Find where the given text appears and provide that cell's center as [x, y] coordinate. 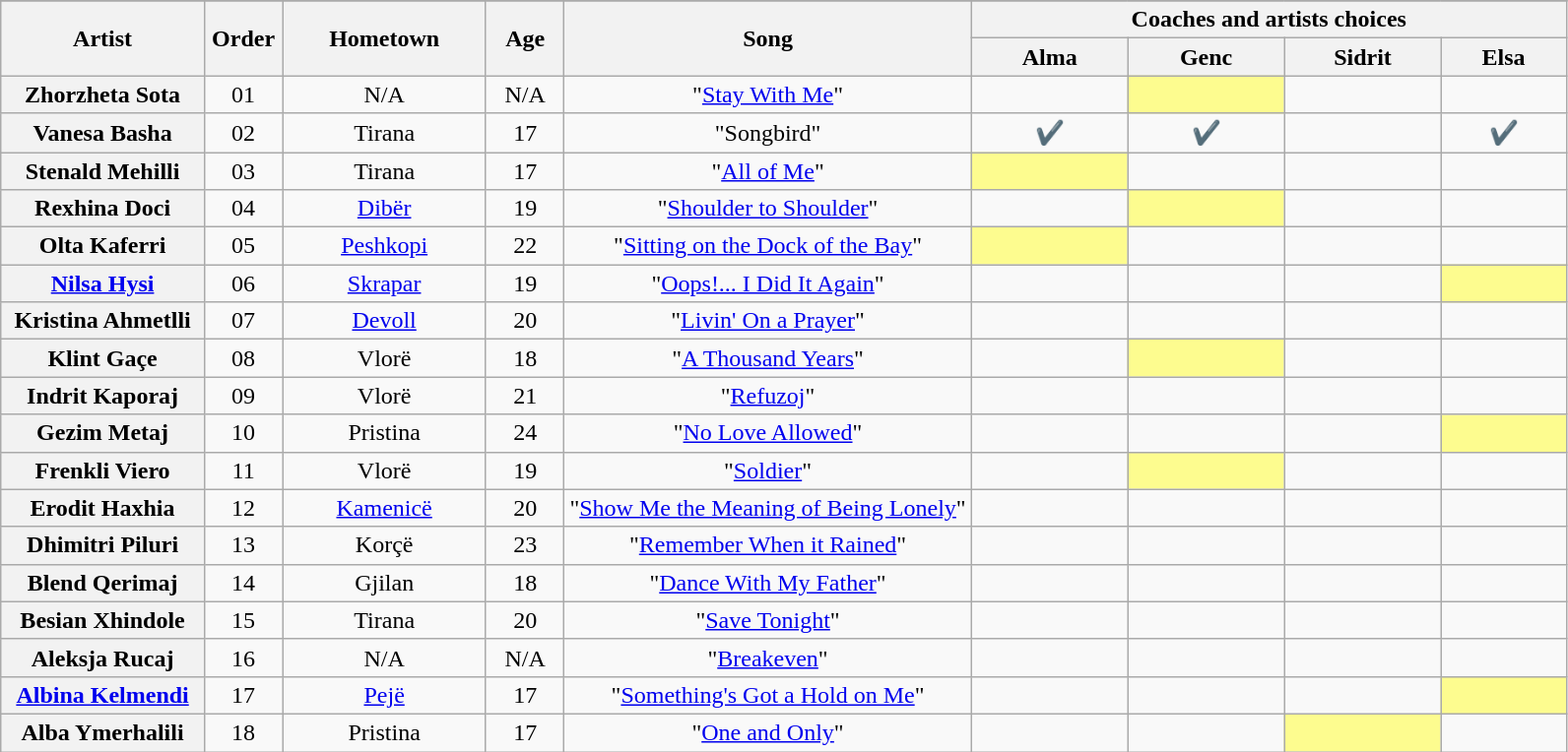
Frenkli Viero [102, 470]
"Something's Got a Hold on Me" [768, 695]
Gezim Metaj [102, 433]
Genc [1206, 57]
13 [242, 545]
Devoll [384, 321]
Age [524, 38]
14 [242, 583]
Albina Kelmendi [102, 695]
Rexhina Doci [102, 209]
Kristina Ahmetlli [102, 321]
03 [242, 170]
"Songbird" [768, 133]
Stenald Mehilli [102, 170]
"Refuzoj" [768, 396]
Order [242, 38]
Dibër [384, 209]
Peshkopi [384, 246]
21 [524, 396]
"Soldier" [768, 470]
Sidrit [1363, 57]
"Dance With My Father" [768, 583]
01 [242, 94]
Klint Gaçe [102, 358]
"Stay With Me" [768, 94]
05 [242, 246]
12 [242, 508]
04 [242, 209]
"All of Me" [768, 170]
Coaches and artists choices [1269, 20]
Dhimitri Piluri [102, 545]
Nilsa Hysi [102, 283]
Pejë [384, 695]
Korçë [384, 545]
07 [242, 321]
Erodit Haxhia [102, 508]
11 [242, 470]
Blend Qerimaj [102, 583]
08 [242, 358]
"Show Me the Meaning of Being Lonely" [768, 508]
Alba Ymerhalili [102, 732]
Zhorzheta Sota [102, 94]
"Remember When it Rained" [768, 545]
Kamenicë [384, 508]
Skrapar [384, 283]
09 [242, 396]
Hometown [384, 38]
Indrit Kaporaj [102, 396]
10 [242, 433]
"Save Tonight" [768, 620]
23 [524, 545]
22 [524, 246]
"No Love Allowed" [768, 433]
"Oops!... I Did It Again" [768, 283]
Gjilan [384, 583]
"Breakeven" [768, 658]
Alma [1050, 57]
"Livin' On a Prayer" [768, 321]
Song [768, 38]
15 [242, 620]
Vanesa Basha [102, 133]
Besian Xhindole [102, 620]
02 [242, 133]
Olta Kaferri [102, 246]
24 [524, 433]
"Sitting on the Dock of the Bay" [768, 246]
"A Thousand Years" [768, 358]
"One and Only" [768, 732]
Aleksja Rucaj [102, 658]
06 [242, 283]
Elsa [1503, 57]
"Shoulder to Shoulder" [768, 209]
16 [242, 658]
Artist [102, 38]
